Detect which cell encompasses the target text, then output its (X, Y) center coordinate. 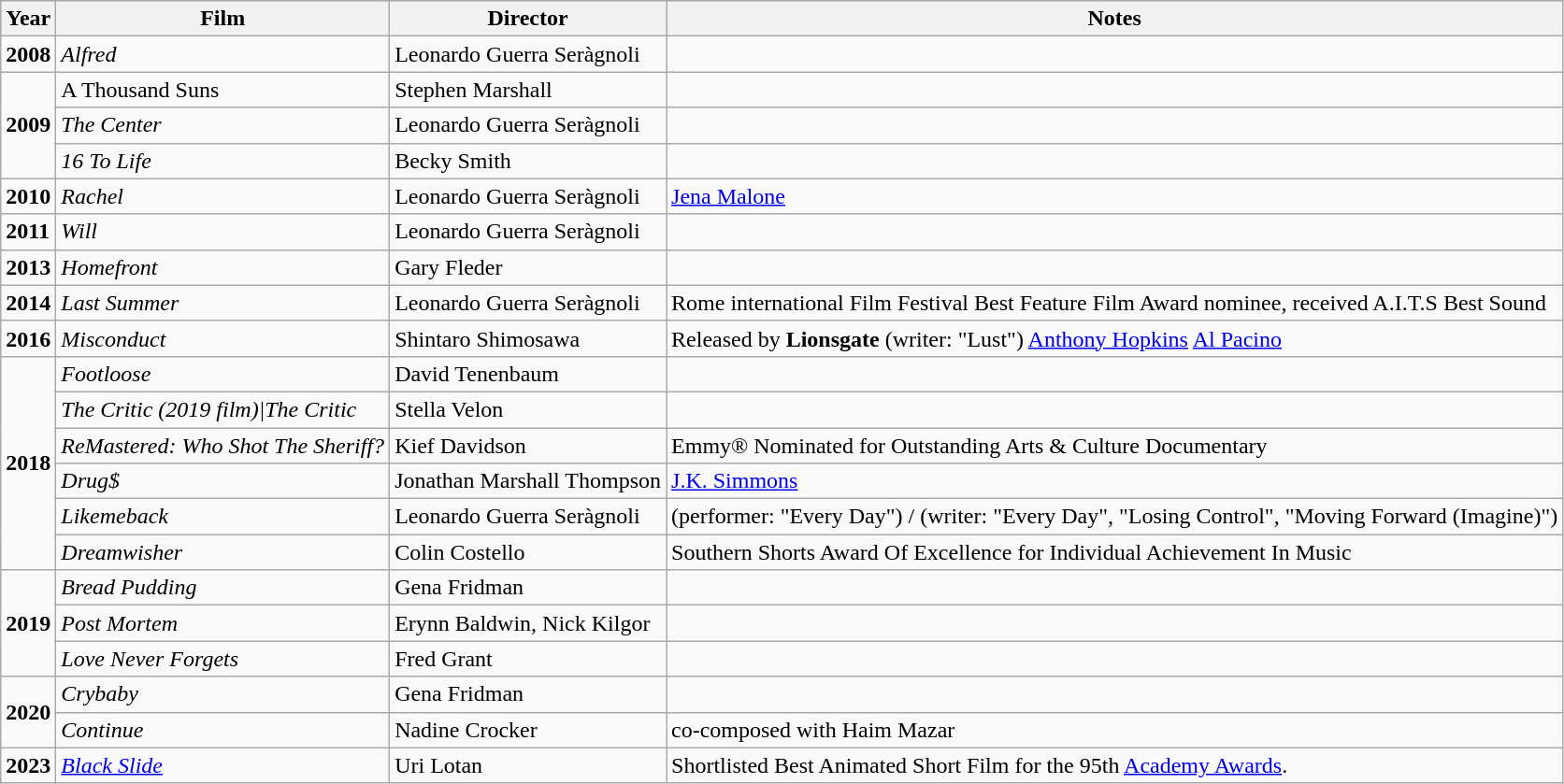
Rachel (222, 196)
David Tenenbaum (528, 374)
The Critic (2019 film)|The Critic (222, 409)
Uri Lotan (528, 765)
Fred Grant (528, 659)
Southern Shorts Award Of Excellence for Individual Achievement In Music (1114, 552)
2008 (28, 54)
Jena Malone (1114, 196)
Nadine Crocker (528, 730)
Continue (222, 730)
Notes (1114, 19)
2014 (28, 303)
Gary Fleder (528, 267)
Jonathan Marshall Thompson (528, 481)
Shintaro Shimosawa (528, 338)
Drug$ (222, 481)
2020 (28, 712)
16 To Life (222, 161)
2023 (28, 765)
J.K. Simmons (1114, 481)
A Thousand Suns (222, 90)
Likemeback (222, 517)
Rome international Film Festival Best Feature Film Award nominee, received A.I.T.S Best Sound (1114, 303)
The Center (222, 125)
Released by Lionsgate (writer: "Lust") Anthony Hopkins Al Pacino (1114, 338)
Last Summer (222, 303)
2013 (28, 267)
ReMastered: Who Shot The Sheriff? (222, 446)
Stephen Marshall (528, 90)
co-composed with Haim Mazar (1114, 730)
2011 (28, 232)
Kief Davidson (528, 446)
(performer: "Every Day") / (writer: "Every Day", "Losing Control", "Moving Forward (Imagine)") (1114, 517)
2010 (28, 196)
2016 (28, 338)
Black Slide (222, 765)
Post Mortem (222, 623)
2019 (28, 623)
Film (222, 19)
Dreamwisher (222, 552)
Emmy® Nominated for Outstanding Arts & Culture Documentary (1114, 446)
Love Never Forgets (222, 659)
Stella Velon (528, 409)
Homefront (222, 267)
Becky Smith (528, 161)
Erynn Baldwin, Nick Kilgor (528, 623)
Alfred (222, 54)
2018 (28, 463)
Colin Costello (528, 552)
Director (528, 19)
Will (222, 232)
Misconduct (222, 338)
Shortlisted Best Animated Short Film for the 95th Academy Awards. (1114, 765)
Crybaby (222, 694)
2009 (28, 125)
Year (28, 19)
Bread Pudding (222, 588)
Footloose (222, 374)
